Output the [x, y] coordinate of the center of the cell containing the given text.  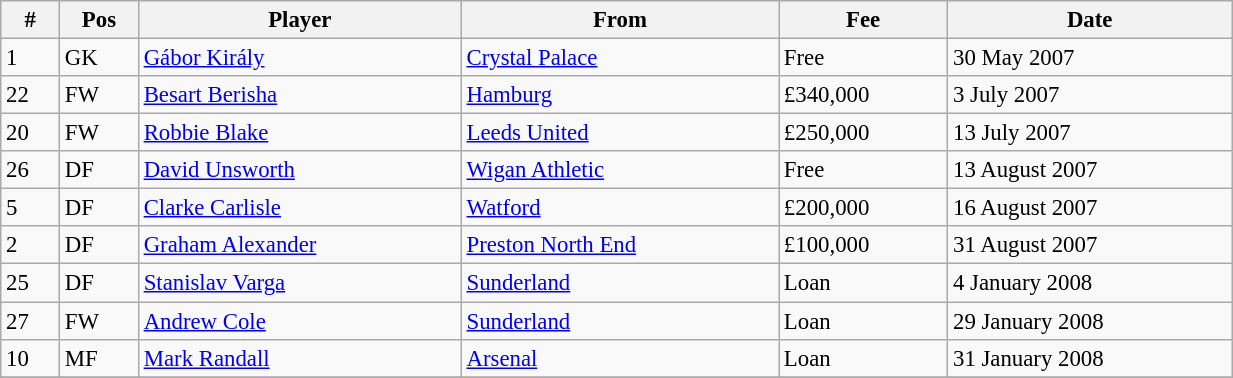
Mark Randall [300, 358]
£200,000 [864, 208]
16 August 2007 [1090, 208]
From [620, 20]
Pos [100, 20]
31 August 2007 [1090, 245]
Leeds United [620, 133]
Preston North End [620, 245]
Andrew Cole [300, 321]
5 [30, 208]
Gábor Király [300, 58]
Fee [864, 20]
1 [30, 58]
27 [30, 321]
13 July 2007 [1090, 133]
David Unsworth [300, 170]
26 [30, 170]
Crystal Palace [620, 58]
25 [30, 283]
Watford [620, 208]
£340,000 [864, 95]
Wigan Athletic [620, 170]
MF [100, 358]
Stanislav Varga [300, 283]
GK [100, 58]
Arsenal [620, 358]
13 August 2007 [1090, 170]
£250,000 [864, 133]
3 July 2007 [1090, 95]
Besart Berisha [300, 95]
20 [30, 133]
# [30, 20]
31 January 2008 [1090, 358]
2 [30, 245]
4 January 2008 [1090, 283]
£100,000 [864, 245]
29 January 2008 [1090, 321]
22 [30, 95]
Robbie Blake [300, 133]
Date [1090, 20]
Hamburg [620, 95]
10 [30, 358]
Clarke Carlisle [300, 208]
30 May 2007 [1090, 58]
Player [300, 20]
Graham Alexander [300, 245]
